Provide the (x, y) coordinate of the cell's center where the given text is located.  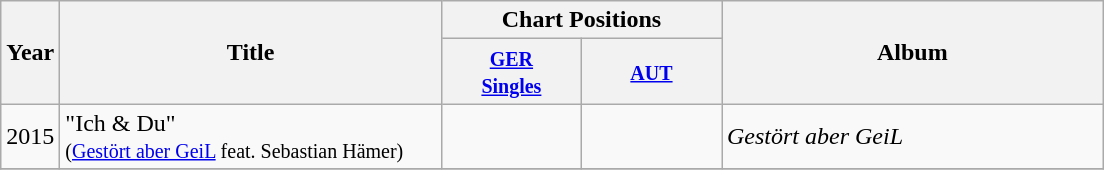
"Ich & Du"(Gestört aber GeiL feat. Sebastian Hämer) (251, 136)
Chart Positions (581, 20)
Gestört aber GeiL (913, 136)
2015 (30, 136)
Year (30, 52)
AUT (651, 72)
GER Singles (511, 72)
Album (913, 52)
Title (251, 52)
